For the text-containing cell, return its midpoint in [X, Y] coordinate format. 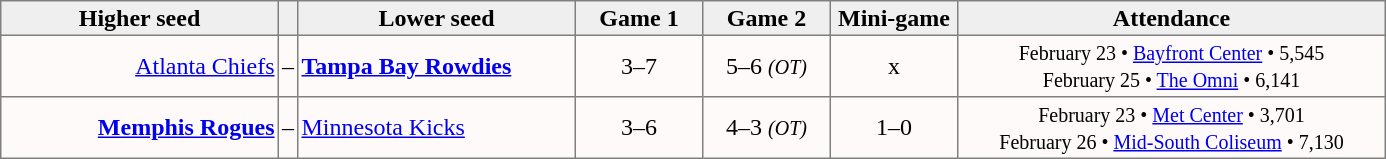
3–7 [639, 66]
Game 2 [767, 18]
February 23 • Met Center • 3,701February 26 • Mid-South Coliseum • 7,130 [1172, 128]
February 23 • Bayfront Center • 5,545February 25 • The Omni • 6,141 [1172, 66]
Higher seed [140, 18]
Game 1 [639, 18]
Mini-game [894, 18]
5–6 (OT) [767, 66]
3–6 [639, 128]
Memphis Rogues [140, 128]
Minnesota Kicks [437, 128]
1–0 [894, 128]
Attendance [1172, 18]
Atlanta Chiefs [140, 66]
Lower seed [437, 18]
4–3 (OT) [767, 128]
x [894, 66]
Tampa Bay Rowdies [437, 66]
